Extract the [x, y] coordinate from the center of the cell holding the provided text.  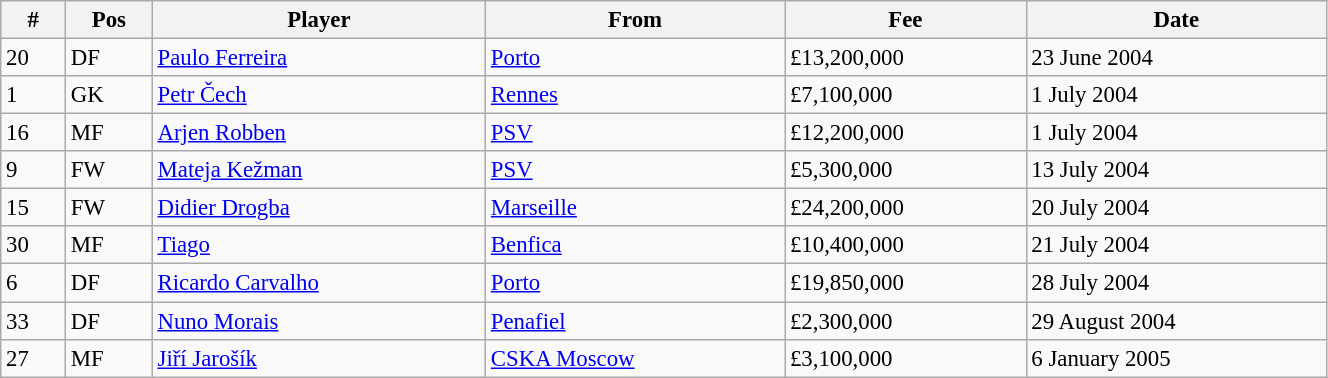
GK [108, 95]
Player [318, 20]
Penafiel [636, 321]
£13,200,000 [906, 58]
Nuno Morais [318, 321]
27 [34, 358]
Ricardo Carvalho [318, 283]
21 July 2004 [1176, 245]
# [34, 20]
Didier Drogba [318, 208]
£2,300,000 [906, 321]
£10,400,000 [906, 245]
13 July 2004 [1176, 170]
£5,300,000 [906, 170]
9 [34, 170]
33 [34, 321]
£3,100,000 [906, 358]
Petr Čech [318, 95]
23 June 2004 [1176, 58]
From [636, 20]
Tiago [318, 245]
20 [34, 58]
CSKA Moscow [636, 358]
£7,100,000 [906, 95]
Jiří Jarošík [318, 358]
Paulo Ferreira [318, 58]
£19,850,000 [906, 283]
15 [34, 208]
Date [1176, 20]
29 August 2004 [1176, 321]
30 [34, 245]
28 July 2004 [1176, 283]
£24,200,000 [906, 208]
£12,200,000 [906, 133]
Pos [108, 20]
Mateja Kežman [318, 170]
16 [34, 133]
6 January 2005 [1176, 358]
Benfica [636, 245]
Rennes [636, 95]
Fee [906, 20]
Marseille [636, 208]
Arjen Robben [318, 133]
1 [34, 95]
6 [34, 283]
20 July 2004 [1176, 208]
